Detect which cell encompasses the target text, then output its (X, Y) center coordinate. 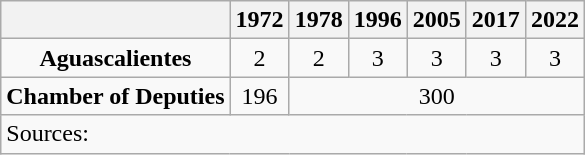
1978 (318, 20)
1996 (378, 20)
2017 (496, 20)
2005 (436, 20)
Chamber of Deputies (116, 96)
2022 (554, 20)
1972 (260, 20)
Sources: (293, 134)
300 (436, 96)
196 (260, 96)
Aguascalientes (116, 58)
